Search for the cell housing the specified text and yield its (X, Y) center coordinate. 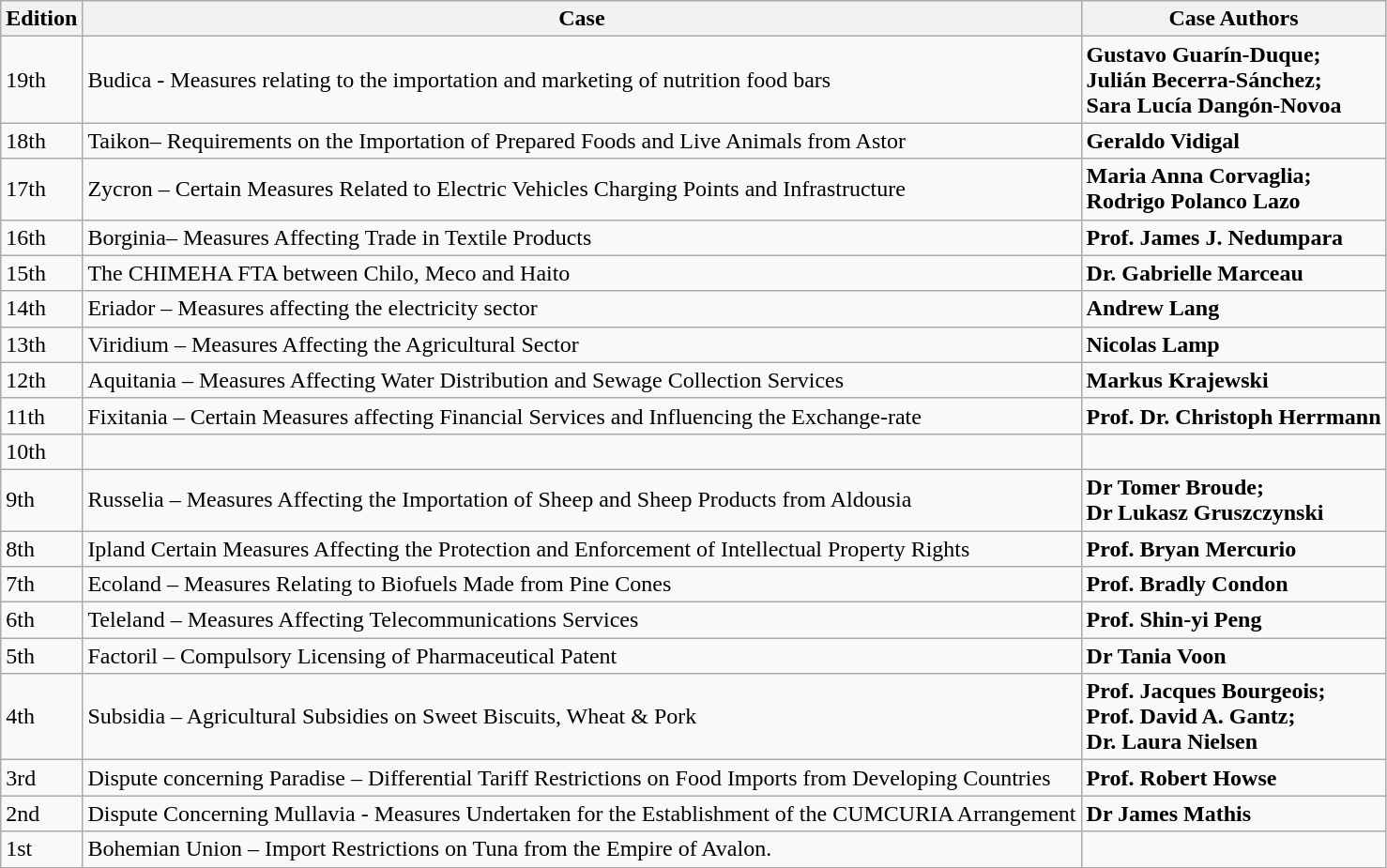
Prof. Bradly Condon (1233, 585)
1st (41, 849)
Prof. Jacques Bourgeois;Prof. David A. Gantz;Dr. Laura Nielsen (1233, 717)
Nicolas Lamp (1233, 344)
Borginia– Measures Affecting Trade in Textile Products (582, 237)
5th (41, 656)
4th (41, 717)
Budica - Measures relating to the importation and marketing of nutrition food bars (582, 80)
12th (41, 380)
7th (41, 585)
3rd (41, 778)
Maria Anna Corvaglia;Rodrigo Polanco Lazo (1233, 190)
Dr Tania Voon (1233, 656)
Dispute concerning Paradise – Differential Tariff Restrictions on Food Imports from Developing Countries (582, 778)
Teleland – Measures Affecting Telecommunications Services (582, 620)
18th (41, 141)
Fixitania – Certain Measures affecting Financial Services and Influencing the Exchange-rate (582, 416)
Gustavo Guarín-Duque;Julián Becerra-Sánchez;Sara Lucía Dangón-Novoa (1233, 80)
Viridium – Measures Affecting the Agricultural Sector (582, 344)
Russelia – Measures Affecting the Importation of Sheep and Sheep Products from Aldousia (582, 499)
11th (41, 416)
Ecoland – Measures Relating to Biofuels Made from Pine Cones (582, 585)
Prof. Shin-yi Peng (1233, 620)
9th (41, 499)
Dr James Mathis (1233, 814)
14th (41, 309)
16th (41, 237)
The CHIMEHA FTA between Chilo, Meco and Haito (582, 273)
Case Authors (1233, 19)
Case (582, 19)
Markus Krajewski (1233, 380)
Prof. Bryan Mercurio (1233, 549)
Dispute Concerning Mullavia - Measures Undertaken for the Establishment of the CUMCURIA Arrangement (582, 814)
Bohemian Union – Import Restrictions on Tuna from the Empire of Avalon. (582, 849)
Factoril – Compulsory Licensing of Pharmaceutical Patent (582, 656)
Prof. Robert Howse (1233, 778)
10th (41, 451)
Andrew Lang (1233, 309)
Ipland Certain Measures Affecting the Protection and Enforcement of Intellectual Property Rights (582, 549)
6th (41, 620)
Subsidia – Agricultural Subsidies on Sweet Biscuits, Wheat & Pork (582, 717)
Geraldo Vidigal (1233, 141)
Aquitania – Measures Affecting Water Distribution and Sewage Collection Services (582, 380)
17th (41, 190)
Eriador – Measures affecting the electricity sector (582, 309)
Taikon– Requirements on the Importation of Prepared Foods and Live Animals from Astor (582, 141)
13th (41, 344)
15th (41, 273)
Prof. Dr. Christoph Herrmann (1233, 416)
Dr Tomer Broude;Dr Lukasz Gruszczynski (1233, 499)
Prof. James J. Nedumpara (1233, 237)
Edition (41, 19)
Zycron – Certain Measures Related to Electric Vehicles Charging Points and Infrastructure (582, 190)
19th (41, 80)
Dr. Gabrielle Marceau (1233, 273)
2nd (41, 814)
8th (41, 549)
